Detect which cell encompasses the target text, then output its [x, y] center coordinate. 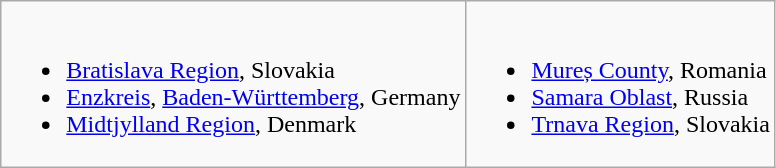
Bratislava Region, SlovakiaEnzkreis, Baden-Württemberg, GermanyMidtjylland Region, Denmark [234, 84]
Mureș County, RomaniaSamara Oblast, RussiaTrnava Region, Slovakia [621, 84]
